Detect which cell encompasses the target text, then output its (x, y) center coordinate. 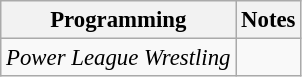
Notes (268, 20)
Power League Wrestling (118, 58)
Programming (118, 20)
